Determine the [X, Y] coordinate at the center of the cell enclosing the given text.  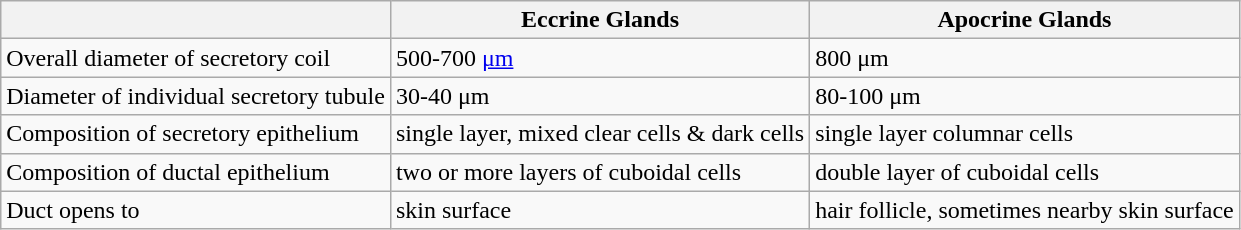
80-100 μm [1025, 96]
Composition of secretory epithelium [196, 134]
800 μm [1025, 58]
hair follicle, sometimes nearby skin surface [1025, 210]
Apocrine Glands [1025, 20]
500-700 μm [600, 58]
30-40 μm [600, 96]
skin surface [600, 210]
double layer of cuboidal cells [1025, 172]
Composition of ductal epithelium [196, 172]
single layer columnar cells [1025, 134]
Overall diameter of secretory coil [196, 58]
two or more layers of cuboidal cells [600, 172]
single layer, mixed clear cells & dark cells [600, 134]
Duct opens to [196, 210]
Eccrine Glands [600, 20]
Diameter of individual secretory tubule [196, 96]
